Identify which cell holds the provided text, then report its [x, y] central coordinate. 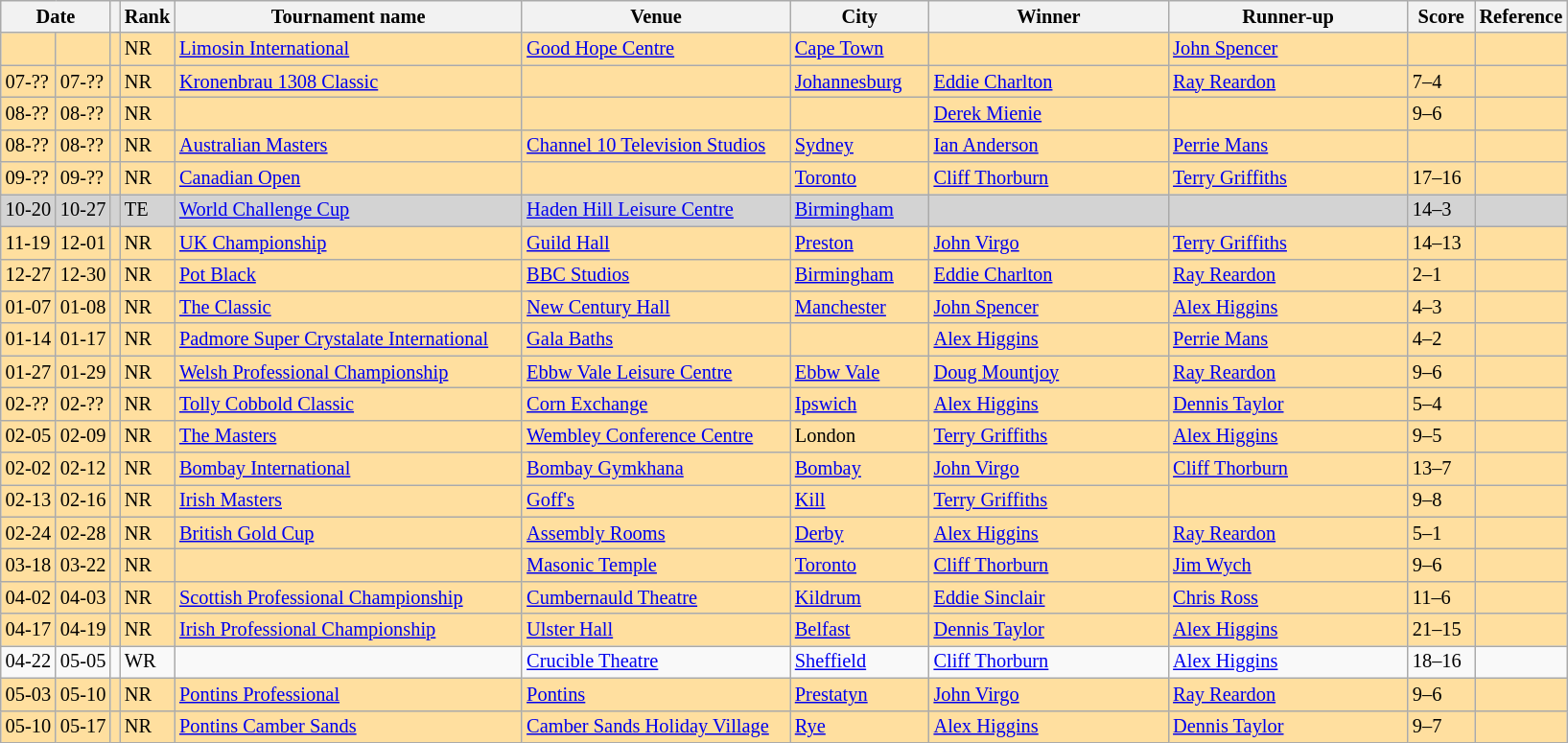
13–7 [1441, 469]
12-30 [82, 275]
Wembley Conference Centre [656, 436]
Bombay [859, 469]
9–7 [1441, 727]
Prestatyn [859, 694]
14–3 [1441, 210]
Goff's [656, 500]
Camber Sands Holiday Village [656, 727]
Johannesburg [859, 81]
17–16 [1441, 178]
Doug Mountjoy [1049, 372]
04-02 [29, 597]
Corn Exchange [656, 404]
Derby [859, 533]
Kronenbrau 1308 Classic [348, 81]
Rye [859, 727]
Date [56, 16]
Good Hope Centre [656, 49]
2–1 [1441, 275]
Winner [1049, 16]
London [859, 436]
Eddie Sinclair [1049, 597]
Welsh Professional Championship [348, 372]
Crucible Theatre [656, 662]
Padmore Super Crystalate International [348, 339]
4–3 [1441, 307]
5–4 [1441, 404]
Reference [1521, 16]
Assembly Rooms [656, 533]
Gala Baths [656, 339]
05-17 [82, 727]
01-17 [82, 339]
Ebbw Vale [859, 372]
Scottish Professional Championship [348, 597]
The Masters [348, 436]
Belfast [859, 630]
02-02 [29, 469]
Irish Masters [348, 500]
Score [1441, 16]
Bombay International [348, 469]
02-05 [29, 436]
Kildrum [859, 597]
Preston [859, 243]
21–15 [1441, 630]
Cape Town [859, 49]
Australian Masters [348, 146]
Tolly Cobbold Classic [348, 404]
11–6 [1441, 597]
02-28 [82, 533]
Haden Hill Leisure Centre [656, 210]
7–4 [1441, 81]
Sheffield [859, 662]
9–5 [1441, 436]
Irish Professional Championship [348, 630]
11-19 [29, 243]
05-05 [82, 662]
12-01 [82, 243]
Masonic Temple [656, 565]
Limosin International [348, 49]
4–2 [1441, 339]
10-20 [29, 210]
British Gold Cup [348, 533]
Ipswich [859, 404]
World Challenge Cup [348, 210]
01-27 [29, 372]
Venue [656, 16]
Ebbw Vale Leisure Centre [656, 372]
Pontins Professional [348, 694]
Channel 10 Television Studios [656, 146]
Pot Black [348, 275]
Derek Mienie [1049, 113]
Runner-up [1288, 16]
Kill [859, 500]
Guild Hall [656, 243]
Pontins [656, 694]
5–1 [1441, 533]
02-12 [82, 469]
04-19 [82, 630]
Ian Anderson [1049, 146]
03-22 [82, 565]
The Classic [348, 307]
02-16 [82, 500]
04-17 [29, 630]
05-03 [29, 694]
Sydney [859, 146]
City [859, 16]
Canadian Open [348, 178]
04-03 [82, 597]
18–16 [1441, 662]
Pontins Camber Sands [348, 727]
14–13 [1441, 243]
New Century Hall [656, 307]
04-22 [29, 662]
Bombay Gymkhana [656, 469]
01-08 [82, 307]
Manchester [859, 307]
01-29 [82, 372]
03-18 [29, 565]
01-07 [29, 307]
Tournament name [348, 16]
9–8 [1441, 500]
Rank [148, 16]
Ulster Hall [656, 630]
Jim Wych [1288, 565]
TE [148, 210]
02-09 [82, 436]
Chris Ross [1288, 597]
12-27 [29, 275]
02-24 [29, 533]
01-14 [29, 339]
BBC Studios [656, 275]
10-27 [82, 210]
Cumbernauld Theatre [656, 597]
UK Championship [348, 243]
WR [148, 662]
02-13 [29, 500]
